From the cell containing the given text, extract its center point as (x, y) coordinate. 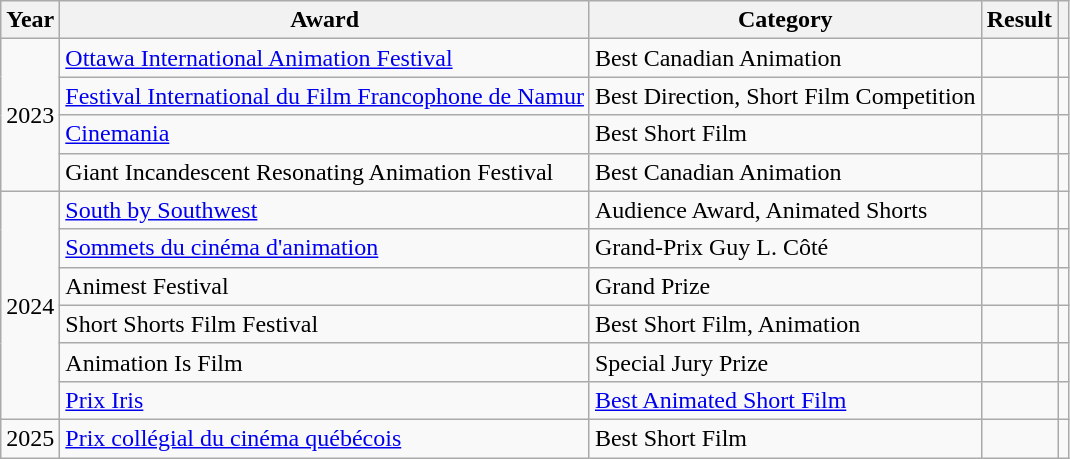
Short Shorts Film Festival (325, 324)
Giant Incandescent Resonating Animation Festival (325, 172)
Sommets du cinéma d'animation (325, 248)
Ottawa International Animation Festival (325, 58)
Award (325, 20)
Animest Festival (325, 286)
Animation Is Film (325, 362)
2023 (30, 115)
Year (30, 20)
Grand-Prix Guy L. Côté (785, 248)
Cinemania (325, 134)
South by Southwest (325, 210)
Festival International du Film Francophone de Namur (325, 96)
Audience Award, Animated Shorts (785, 210)
Prix Iris (325, 400)
2025 (30, 438)
Best Direction, Short Film Competition (785, 96)
Grand Prize (785, 286)
Best Animated Short Film (785, 400)
Category (785, 20)
Prix collégial du cinéma québécois (325, 438)
Special Jury Prize (785, 362)
Best Short Film, Animation (785, 324)
Result (1019, 20)
2024 (30, 305)
